Provide the (x, y) coordinate of the cell's center where the given text is located.  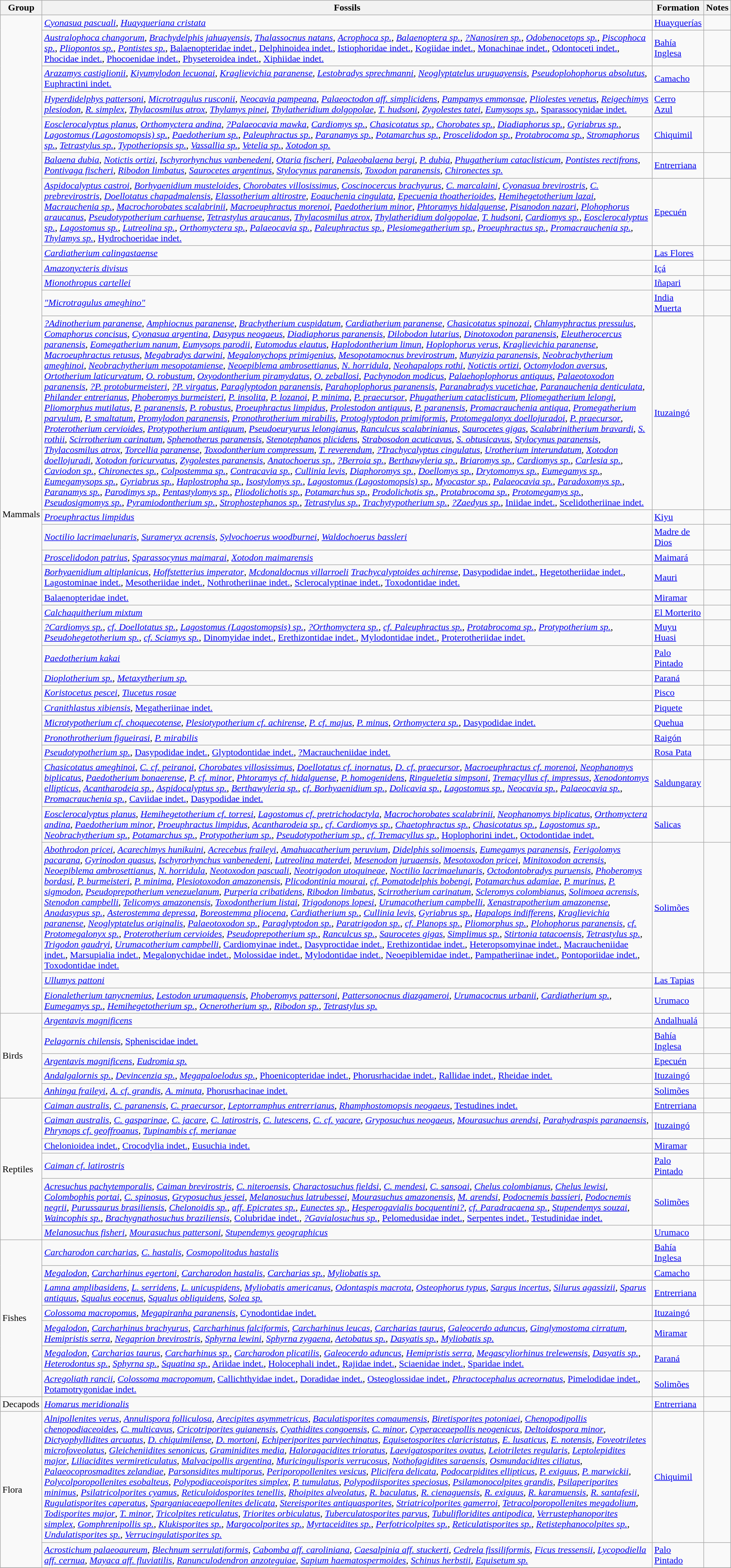
Cyonasua pascuali, Huayqueriana cristata (347, 23)
Formation (678, 8)
Chelonioidea indet., Crocodylia indet., Eusuchia indet. (347, 1146)
Saldungaray (678, 783)
Iñapari (678, 283)
Noctilio lacrimaelunaris, Surameryx acrensis, Sylvochoerus woodburnei, Waldochoerus bassleri (347, 537)
Anhinga fraileyi, A. cf. grandis, A. minuta, Phorusrhacinae indet. (347, 1091)
Mauri (678, 578)
Megalodon, Carcharhinus egertoni, Carcharodon hastalis, Carcharias sp., Myliobatis sp. (347, 1273)
Birds (21, 1055)
Mammals (21, 514)
MuyuHuasi (678, 632)
Piquete (678, 708)
Rosa Pata (678, 752)
Homarus meridionalis (347, 1404)
Las Flores (678, 253)
Balaenopteridae indet. (347, 598)
Mionothropus cartellei (347, 283)
Caiman australis, C. paranensis, C. praecursor, Leptorramphus entrerrianus, Rhamphostomopsis neogaeus, Testudines indet. (347, 1105)
Colossoma macropomus, Megapiranha paranensis, Cynodontidae indet. (347, 1313)
Paedotherium kakai (347, 658)
Proeuphractus limpidus (347, 517)
Pelagornis chilensis, Spheniscidae indet. (347, 1041)
Las Tapias (678, 981)
Andalhualá (678, 1021)
Reptiles (21, 1169)
Kiyu (678, 517)
Salicas (678, 824)
Cardiatherium calingastaense (347, 253)
Quehua (678, 723)
Pisco (678, 693)
Pronothrotherium figueirasi, P. mirabilis (347, 737)
Pseudotypotherium sp., Dasypodidae indet., Glyptodontidae indet., ?Macraucheniidae indet. (347, 752)
Dioplotherium sp., Metaxytherium sp. (347, 678)
Proscelidodon patrius, Sparassocynus maimarai, Xotodon maimarensis (347, 557)
Flora (21, 1490)
Maimará (678, 557)
Microtypotherium cf. choquecotense, Plesiotypotherium cf. achirense, P. cf. majus, P. minus, Orthomyctera sp., Dasypodidae indet. (347, 723)
Argentavis magnificens (347, 1021)
Decapods (21, 1404)
Carcharodon carcharias, C. hastalis, Cosmopolitodus hastalis (347, 1252)
Madre deDios (678, 537)
Melanosuchus fisheri, Mourasuchus pattersoni, Stupendemys geographicus (347, 1232)
"Microtragulus ameghino" (347, 303)
El Morterito (678, 612)
BahíaInglesa (678, 48)
Group (21, 8)
Huayquerías (678, 23)
Fossils (347, 8)
Argentavis magnificens, Eudromia sp. (347, 1061)
Notes (717, 8)
CerroAzul (678, 104)
Koristocetus pescei, Tiucetus rosae (347, 693)
Raigón (678, 737)
Içá (678, 268)
Andalgalornis sp., Devincenzia sp., Megapaloelodus sp., Phoenicopteridae indet., Phorusrhacidae indet., Rallidae indet., Rheidae indet. (347, 1076)
Amazonycteris divisus (347, 268)
IndiaMuerta (678, 303)
Fishes (21, 1318)
Calchaquitherium mixtum (347, 612)
Ullumys pattoni (347, 981)
Caiman cf. latirostris (347, 1166)
Cranithlastus xibiensis, Megatheriinae indet. (347, 708)
